Return the (x, y) coordinate for the center point of the cell that contains the specified text.  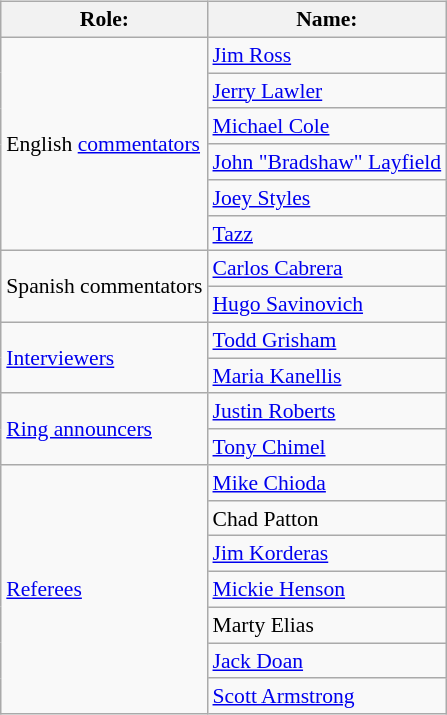
Jack Doan (326, 661)
Referees (104, 590)
Mickie Henson (326, 590)
Carlos Cabrera (326, 269)
Ring announcers (104, 428)
Justin Roberts (326, 411)
Scott Armstrong (326, 696)
Chad Patton (326, 518)
Jim Ross (326, 55)
English commentators (104, 144)
Interviewers (104, 358)
Michael Cole (326, 126)
Role: (104, 20)
Todd Grisham (326, 340)
Tazz (326, 233)
John "Bradshaw" Layfield (326, 162)
Joey Styles (326, 198)
Spanish commentators (104, 286)
Maria Kanellis (326, 376)
Tony Chimel (326, 447)
Jim Korderas (326, 554)
Marty Elias (326, 625)
Mike Chioda (326, 483)
Hugo Savinovich (326, 305)
Jerry Lawler (326, 91)
Name: (326, 20)
